Identify which cell holds the provided text, then report its (X, Y) central coordinate. 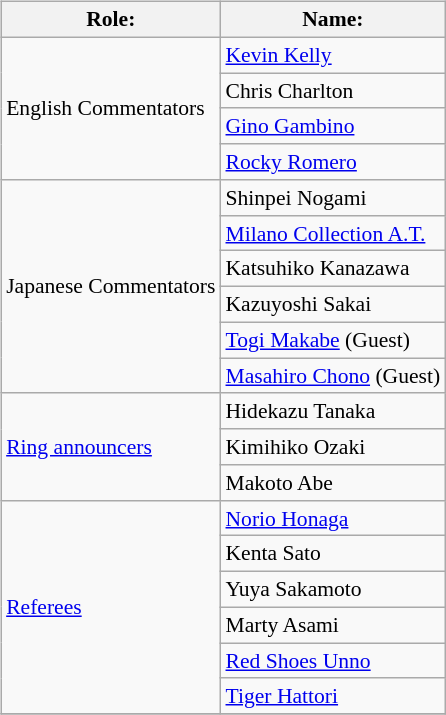
Referees (110, 607)
Masahiro Chono (Guest) (332, 376)
Rocky Romero (332, 162)
Milano Collection A.T. (332, 233)
Marty Asami (332, 625)
Makoto Abe (332, 483)
Norio Honaga (332, 518)
Japanese Commentators (110, 287)
Role: (110, 20)
Kimihiko Ozaki (332, 447)
Chris Charlton (332, 91)
Kenta Sato (332, 554)
Kazuyoshi Sakai (332, 305)
English Commentators (110, 108)
Gino Gambino (332, 126)
Togi Makabe (Guest) (332, 340)
Red Shoes Unno (332, 661)
Kevin Kelly (332, 55)
Ring announcers (110, 446)
Yuya Sakamoto (332, 590)
Shinpei Nogami (332, 198)
Katsuhiko Kanazawa (332, 269)
Tiger Hattori (332, 696)
Name: (332, 20)
Hidekazu Tanaka (332, 411)
